From the cell containing the given text, extract its center point as (X, Y) coordinate. 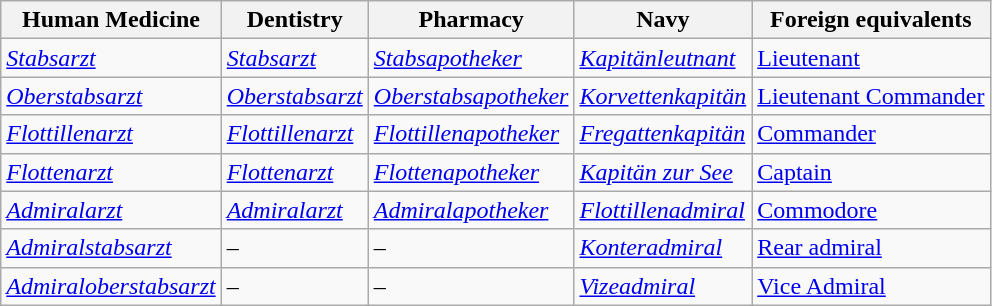
Konteradmiral (663, 248)
Admiralstabsarzt (111, 248)
Pharmacy (471, 20)
Kapitän zur See (663, 172)
Human Medicine (111, 20)
Foreign equivalents (871, 20)
Vice Admiral (871, 286)
Kapitänleutnant (663, 58)
Flottillenadmiral (663, 210)
Rear admiral (871, 248)
Fregattenkapitän (663, 134)
Flottillenapotheker (471, 134)
Oberstabsapotheker (471, 96)
Stabsapotheker (471, 58)
Admiralapotheker (471, 210)
Admiraloberstabsarzt (111, 286)
Commodore (871, 210)
Lieutenant (871, 58)
Captain (871, 172)
Vizeadmiral (663, 286)
Flottenapotheker (471, 172)
Navy (663, 20)
Korvettenkapitän (663, 96)
Lieutenant Commander (871, 96)
Commander (871, 134)
Dentistry (294, 20)
